Return the (X, Y) coordinate for the center point of the cell that contains the specified text.  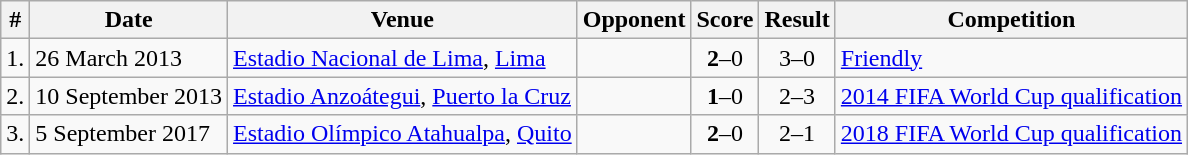
# (16, 20)
Venue (403, 20)
Estadio Anzoátegui, Puerto la Cruz (403, 96)
2–3 (797, 96)
2014 FIFA World Cup qualification (1011, 96)
Result (797, 20)
Score (725, 20)
10 September 2013 (129, 96)
5 September 2017 (129, 134)
3–0 (797, 58)
2. (16, 96)
Estadio Nacional de Lima, Lima (403, 58)
Friendly (1011, 58)
Estadio Olímpico Atahualpa, Quito (403, 134)
1–0 (725, 96)
2–1 (797, 134)
3. (16, 134)
Opponent (634, 20)
2018 FIFA World Cup qualification (1011, 134)
Date (129, 20)
Competition (1011, 20)
26 March 2013 (129, 58)
1. (16, 58)
